Return [X, Y] of the center of cell containing provided text 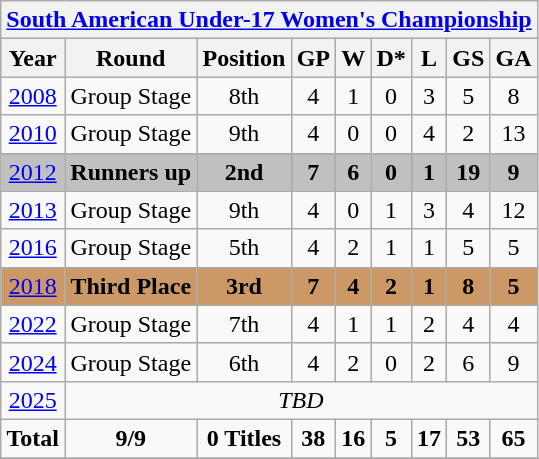
7th [244, 324]
Year [33, 58]
8th [244, 96]
L [428, 58]
W [354, 58]
Position [244, 58]
0 Titles [244, 438]
12 [514, 210]
13 [514, 134]
2024 [33, 362]
2018 [33, 286]
38 [314, 438]
9/9 [131, 438]
19 [468, 172]
2016 [33, 248]
Round [131, 58]
6th [244, 362]
2012 [33, 172]
53 [468, 438]
2025 [33, 400]
17 [428, 438]
Third Place [131, 286]
TBD [302, 400]
65 [514, 438]
3rd [244, 286]
5th [244, 248]
GP [314, 58]
GA [514, 58]
D* [392, 58]
2nd [244, 172]
2010 [33, 134]
GS [468, 58]
2013 [33, 210]
Runners up [131, 172]
2008 [33, 96]
16 [354, 438]
2022 [33, 324]
South American Under-17 Women's Championship [269, 20]
Total [33, 438]
